Determine the [X, Y] coordinate at the center of the cell enclosing the given text.  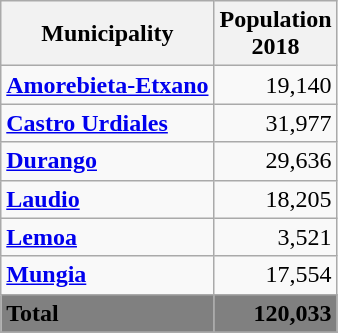
Population2018 [276, 34]
19,140 [276, 85]
31,977 [276, 123]
18,205 [276, 199]
Laudio [108, 199]
Amorebieta-Etxano [108, 85]
Durango [108, 161]
120,033 [276, 313]
Municipality [108, 34]
3,521 [276, 237]
17,554 [276, 275]
Lemoa [108, 237]
Mungia [108, 275]
Total [108, 313]
29,636 [276, 161]
Castro Urdiales [108, 123]
